For the text-containing cell, return its midpoint in [X, Y] coordinate format. 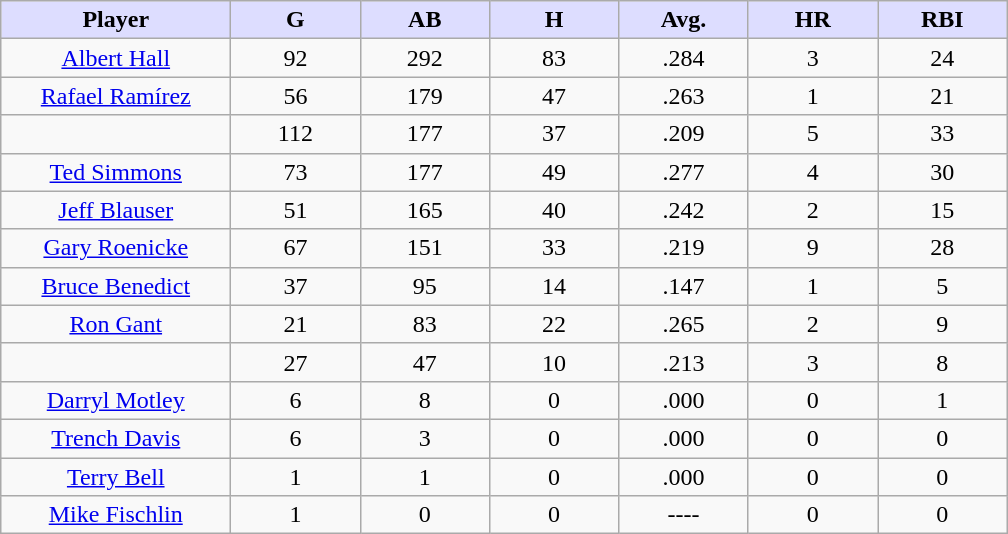
.209 [684, 134]
.147 [684, 286]
Rafael Ramírez [116, 96]
Gary Roenicke [116, 248]
56 [296, 96]
40 [554, 210]
.284 [684, 58]
165 [424, 210]
H [554, 20]
AB [424, 20]
4 [812, 172]
Avg. [684, 20]
.213 [684, 362]
Ron Gant [116, 324]
Bruce Benedict [116, 286]
73 [296, 172]
Ted Simmons [116, 172]
Mike Fischlin [116, 515]
30 [942, 172]
151 [424, 248]
95 [424, 286]
10 [554, 362]
67 [296, 248]
22 [554, 324]
51 [296, 210]
24 [942, 58]
Albert Hall [116, 58]
---- [684, 515]
RBI [942, 20]
HR [812, 20]
.277 [684, 172]
27 [296, 362]
49 [554, 172]
15 [942, 210]
G [296, 20]
112 [296, 134]
Player [116, 20]
179 [424, 96]
.265 [684, 324]
Terry Bell [116, 477]
Darryl Motley [116, 400]
28 [942, 248]
.242 [684, 210]
14 [554, 286]
.219 [684, 248]
Jeff Blauser [116, 210]
292 [424, 58]
.263 [684, 96]
92 [296, 58]
Trench Davis [116, 438]
